Pinpoint the cell where the given text exists, returning its (X, Y) midpoint coordinate. 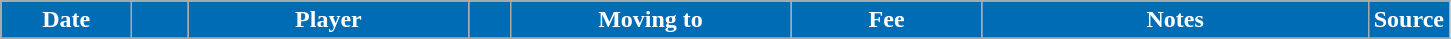
Fee (886, 20)
Player (328, 20)
Source (1408, 20)
Date (66, 20)
Notes (1175, 20)
Moving to (650, 20)
